Return the [x, y] coordinate for the center point of the cell that contains the specified text.  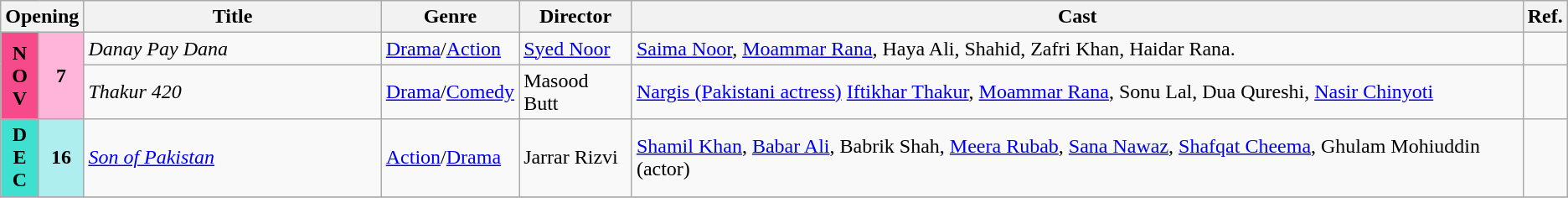
NOV [20, 76]
Shamil Khan, Babar Ali, Babrik Shah, Meera Rubab, Sana Nawaz, Shafqat Cheema, Ghulam Mohiuddin (actor) [1077, 158]
Drama/Action [450, 49]
16 [61, 158]
Son of Pakistan [233, 158]
Thakur 420 [233, 92]
DEC [20, 158]
Genre [450, 17]
Danay Pay Dana [233, 49]
Jarrar Rizvi [576, 158]
Nargis (Pakistani actress) Iftikhar Thakur, Moammar Rana, Sonu Lal, Dua Qureshi, Nasir Chinyoti [1077, 92]
Title [233, 17]
Syed Noor [576, 49]
Drama/Comedy [450, 92]
Saima Noor, Moammar Rana, Haya Ali, Shahid, Zafri Khan, Haidar Rana. [1077, 49]
Masood Butt [576, 92]
Action/Drama [450, 158]
Ref. [1545, 17]
Cast [1077, 17]
Opening [42, 17]
7 [61, 76]
Director [576, 17]
